Capture the cell that displays the provided text and extract its (x, y) central coordinate. 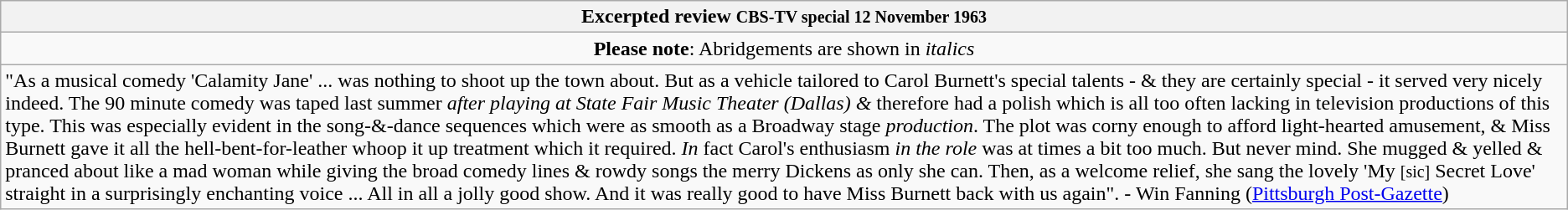
Please note: Abridgements are shown in italics (784, 49)
Excerpted review CBS-TV special 12 November 1963 (784, 17)
